From the cell containing the given text, extract its center point as (x, y) coordinate. 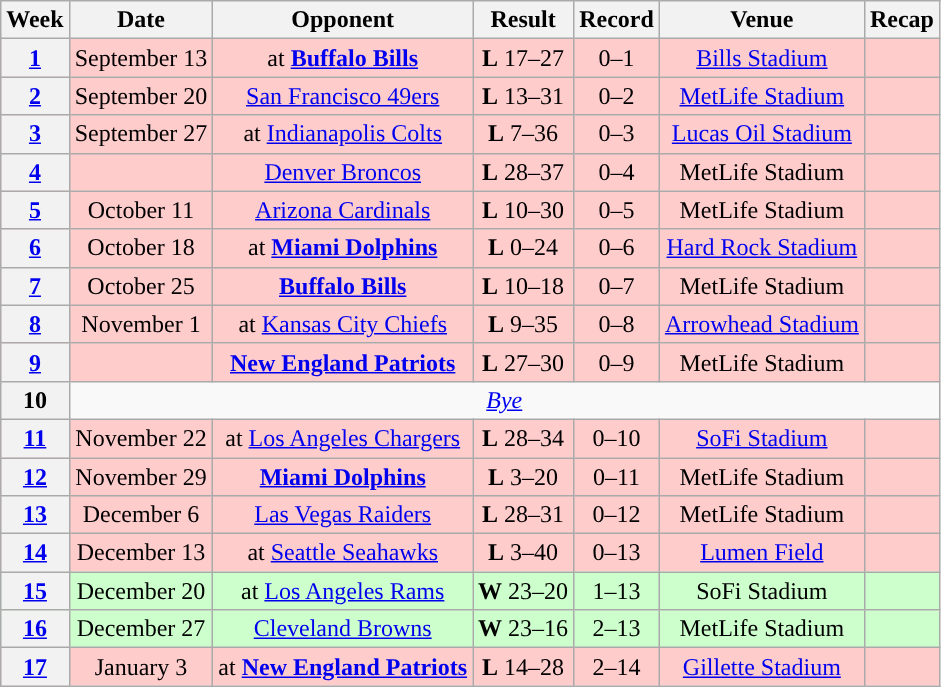
at Indianapolis Colts (343, 134)
Venue (762, 20)
Record (617, 20)
Date (141, 20)
New England Patriots (343, 362)
0–9 (617, 362)
L 0–24 (524, 248)
Hard Rock Stadium (762, 248)
2–14 (617, 667)
September 13 (141, 58)
0–5 (617, 210)
Result (524, 20)
at Seattle Seahawks (343, 553)
L 10–18 (524, 286)
January 3 (141, 667)
December 20 (141, 591)
L 27–30 (524, 362)
14 (35, 553)
0–8 (617, 324)
8 (35, 324)
Bye (504, 400)
November 22 (141, 438)
Arizona Cardinals (343, 210)
W 23–16 (524, 629)
at New England Patriots (343, 667)
L 28–31 (524, 515)
1 (35, 58)
11 (35, 438)
L 3–20 (524, 477)
November 29 (141, 477)
L 17–27 (524, 58)
12 (35, 477)
L 3–40 (524, 553)
0–11 (617, 477)
Denver Broncos (343, 172)
0–2 (617, 96)
San Francisco 49ers (343, 96)
2–13 (617, 629)
Arrowhead Stadium (762, 324)
at Miami Dolphins (343, 248)
September 27 (141, 134)
October 25 (141, 286)
Cleveland Browns (343, 629)
15 (35, 591)
L 14–28 (524, 667)
2 (35, 96)
at Kansas City Chiefs (343, 324)
L 13–31 (524, 96)
Miami Dolphins (343, 477)
at Buffalo Bills (343, 58)
0–6 (617, 248)
September 20 (141, 96)
Recap (902, 20)
6 (35, 248)
16 (35, 629)
7 (35, 286)
5 (35, 210)
L 28–37 (524, 172)
Week (35, 20)
0–12 (617, 515)
Las Vegas Raiders (343, 515)
L 9–35 (524, 324)
at Los Angeles Rams (343, 591)
0–7 (617, 286)
0–4 (617, 172)
Lucas Oil Stadium (762, 134)
October 18 (141, 248)
10 (35, 400)
Lumen Field (762, 553)
L 28–34 (524, 438)
L 7–36 (524, 134)
December 6 (141, 515)
1–13 (617, 591)
13 (35, 515)
9 (35, 362)
17 (35, 667)
L 10–30 (524, 210)
December 13 (141, 553)
December 27 (141, 629)
0–3 (617, 134)
3 (35, 134)
Bills Stadium (762, 58)
October 11 (141, 210)
Gillette Stadium (762, 667)
4 (35, 172)
W 23–20 (524, 591)
Buffalo Bills (343, 286)
0–10 (617, 438)
at Los Angeles Chargers (343, 438)
Opponent (343, 20)
November 1 (141, 324)
0–1 (617, 58)
0–13 (617, 553)
